Provide the (x, y) coordinate of the cell's center where the given text is located.  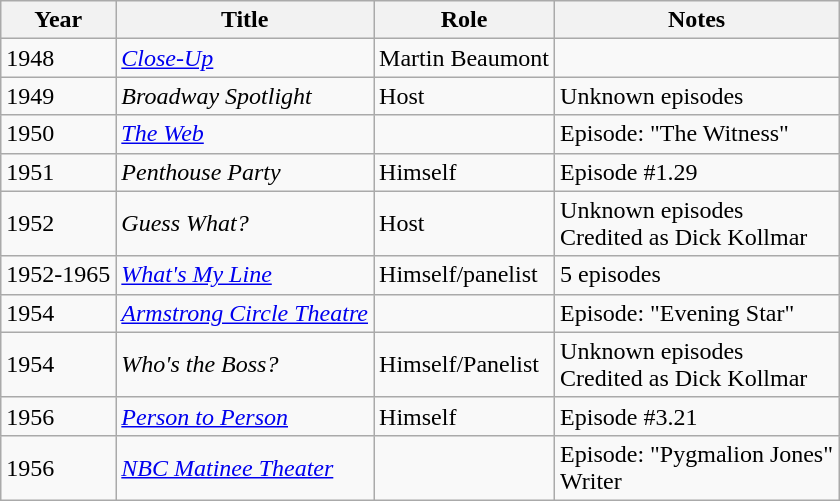
Episode: "The Witness" (697, 134)
Episode #3.21 (697, 416)
Episode #1.29 (697, 172)
5 episodes (697, 275)
Who's the Boss? (245, 364)
1952 (58, 224)
Person to Person (245, 416)
Notes (697, 20)
Unknown episodes (697, 96)
Role (464, 20)
Guess What? (245, 224)
What's My Line (245, 275)
Episode: "Pygmalion Jones"Writer (697, 468)
Himself/panelist (464, 275)
Penthouse Party (245, 172)
1949 (58, 96)
Himself/Panelist (464, 364)
Martin Beaumont (464, 58)
Year (58, 20)
Episode: "Evening Star" (697, 313)
NBC Matinee Theater (245, 468)
1952-1965 (58, 275)
The Web (245, 134)
Title (245, 20)
1950 (58, 134)
Broadway Spotlight (245, 96)
Armstrong Circle Theatre (245, 313)
Close-Up (245, 58)
1948 (58, 58)
1951 (58, 172)
